For the text-containing cell, return its midpoint in [x, y] coordinate format. 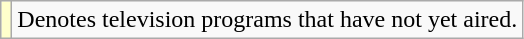
Denotes television programs that have not yet aired. [268, 20]
